Scan for the cell matching the given text and deliver its (x, y) coordinate at center. 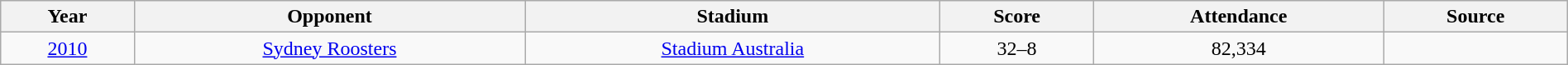
82,334 (1239, 48)
Sydney Roosters (329, 48)
Stadium (733, 17)
Opponent (329, 17)
2010 (68, 48)
Stadium Australia (733, 48)
Score (1017, 17)
32–8 (1017, 48)
Attendance (1239, 17)
Source (1475, 17)
Year (68, 17)
